Determine the (x, y) coordinate at the center of the cell enclosing the given text.  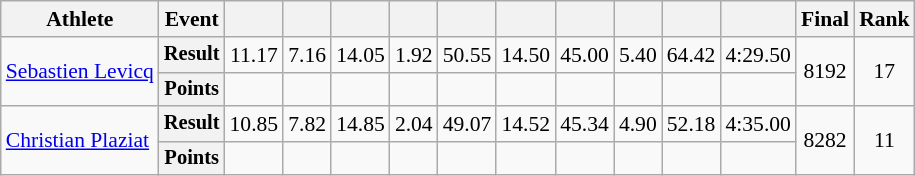
8192 (825, 72)
Athlete (80, 19)
Christian Plaziat (80, 140)
11.17 (254, 55)
14.52 (526, 124)
52.18 (692, 124)
Event (192, 19)
7.16 (307, 55)
2.04 (414, 124)
Final (825, 19)
17 (884, 72)
14.05 (360, 55)
4:35.00 (758, 124)
45.00 (584, 55)
5.40 (638, 55)
45.34 (584, 124)
Rank (884, 19)
11 (884, 140)
8282 (825, 140)
64.42 (692, 55)
4:29.50 (758, 55)
10.85 (254, 124)
7.82 (307, 124)
49.07 (468, 124)
1.92 (414, 55)
14.50 (526, 55)
14.85 (360, 124)
Sebastien Levicq (80, 72)
50.55 (468, 55)
4.90 (638, 124)
